From the cell containing the given text, extract its center point as (X, Y) coordinate. 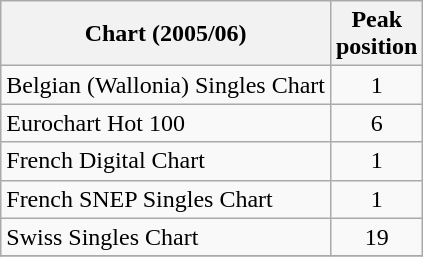
6 (376, 123)
Eurochart Hot 100 (166, 123)
Belgian (Wallonia) Singles Chart (166, 85)
Swiss Singles Chart (166, 237)
Peakposition (376, 34)
French SNEP Singles Chart (166, 199)
French Digital Chart (166, 161)
19 (376, 237)
Chart (2005/06) (166, 34)
